Detect which cell encompasses the target text, then output its (X, Y) center coordinate. 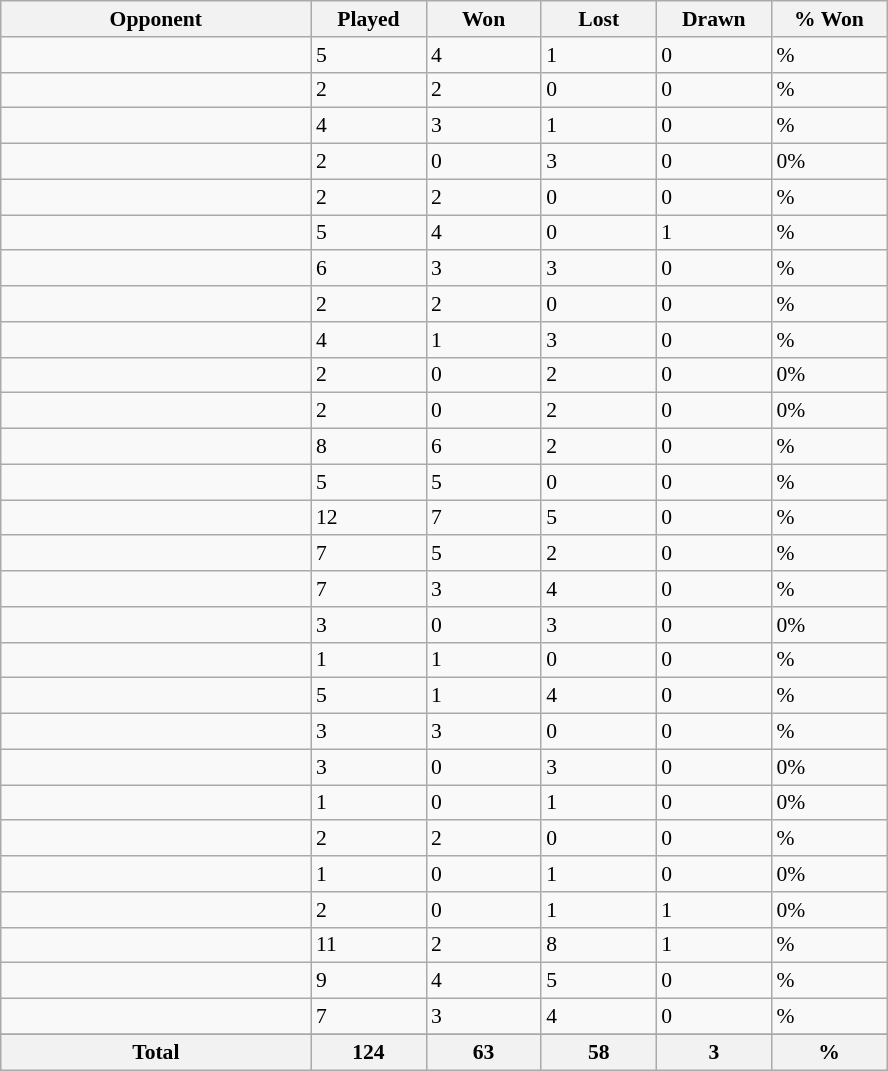
Won (484, 19)
11 (368, 945)
Opponent (156, 19)
% Won (828, 19)
Total (156, 1052)
124 (368, 1052)
58 (598, 1052)
12 (368, 518)
63 (484, 1052)
9 (368, 981)
Drawn (714, 19)
Played (368, 19)
Lost (598, 19)
